For the text-containing cell, return its midpoint in (X, Y) coordinate format. 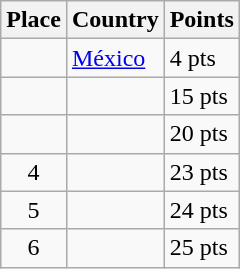
Place (34, 20)
5 (34, 210)
15 pts (202, 96)
México (115, 58)
20 pts (202, 134)
Country (115, 20)
4 (34, 172)
25 pts (202, 248)
4 pts (202, 58)
23 pts (202, 172)
24 pts (202, 210)
Points (202, 20)
6 (34, 248)
